Provide the [x, y] coordinate of the cell's center where the given text is located.  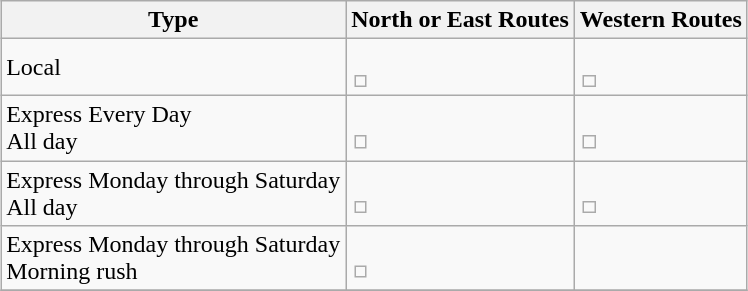
Type [174, 20]
North or East Routes [460, 20]
Express Monday through SaturdayAll day [174, 192]
Express Every DayAll day [174, 128]
Local [174, 68]
Express Monday through SaturdayMorning rush [174, 258]
Western Routes [660, 20]
